Provide the (x, y) coordinate of the cell's center where the given text is located.  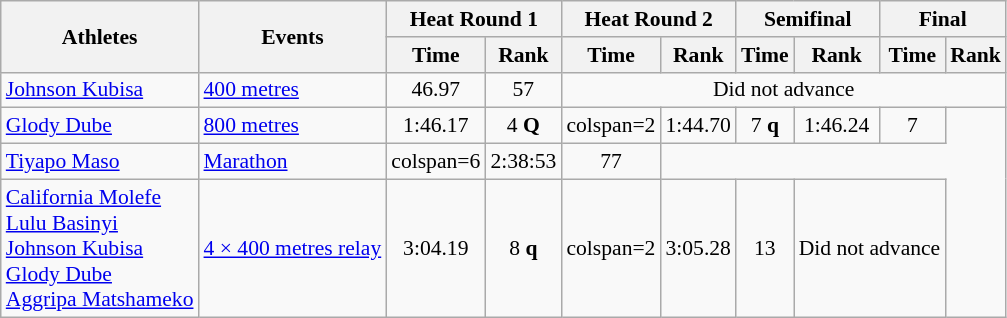
2:38:53 (523, 162)
Tiyapo Maso (100, 162)
Semifinal (808, 19)
1:44.70 (698, 126)
400 metres (293, 90)
4 Q (523, 126)
57 (523, 90)
4 × 400 metres relay (293, 248)
8 q (523, 248)
46.97 (436, 90)
Heat Round 1 (474, 19)
3:04.19 (436, 248)
Final (943, 19)
1:46.17 (436, 126)
7 (913, 126)
7 q (765, 126)
Glody Dube (100, 126)
3:05.28 (698, 248)
800 metres (293, 126)
Events (293, 36)
77 (610, 162)
Marathon (293, 162)
Johnson Kubisa (100, 90)
colspan=6 (436, 162)
1:46.24 (837, 126)
Athletes (100, 36)
13 (765, 248)
Heat Round 2 (648, 19)
California MolefeLulu BasinyiJohnson KubisaGlody DubeAggripa Matshameko (100, 248)
